Detect which cell encompasses the target text, then output its (x, y) center coordinate. 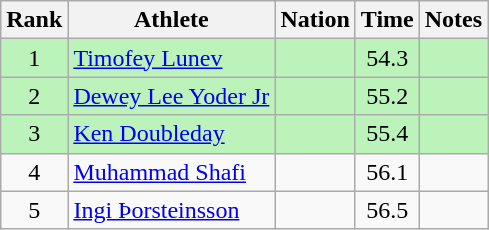
Ingi Þorsteinsson (172, 210)
Time (387, 20)
Athlete (172, 20)
1 (34, 58)
54.3 (387, 58)
Nation (315, 20)
56.5 (387, 210)
2 (34, 96)
4 (34, 172)
55.4 (387, 134)
55.2 (387, 96)
3 (34, 134)
Timofey Lunev (172, 58)
Ken Doubleday (172, 134)
Notes (453, 20)
56.1 (387, 172)
Muhammad Shafi (172, 172)
Dewey Lee Yoder Jr (172, 96)
Rank (34, 20)
5 (34, 210)
